Output the (x, y) coordinate of the center of the cell containing the given text.  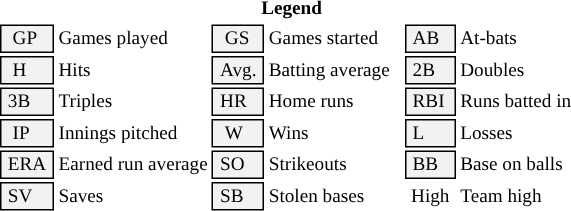
IP (27, 133)
Batting average (334, 70)
AB (430, 38)
Avg. (238, 70)
ERA (27, 164)
Wins (334, 133)
L (430, 133)
Stolen bases (334, 196)
SV (27, 196)
Games started (334, 38)
BB (430, 164)
W (238, 133)
Saves (133, 196)
GP (27, 38)
3B (27, 102)
GS (238, 38)
Earned run average (133, 164)
Hits (133, 70)
Strikeouts (334, 164)
SO (238, 164)
Games played (133, 38)
High (430, 196)
Home runs (334, 102)
RBI (430, 102)
2B (430, 70)
H (27, 70)
Triples (133, 102)
Innings pitched (133, 133)
SB (238, 196)
HR (238, 102)
